Identify which cell holds the provided text, then report its [x, y] central coordinate. 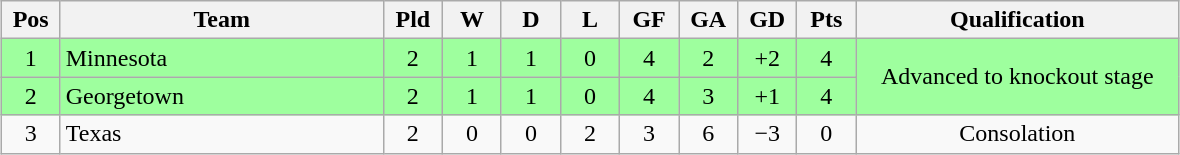
+1 [768, 96]
Minnesota [222, 58]
−3 [768, 134]
W [472, 20]
GD [768, 20]
L [590, 20]
Pts [826, 20]
Consolation [1018, 134]
Pld [412, 20]
Georgetown [222, 96]
Team [222, 20]
D [530, 20]
Advanced to knockout stage [1018, 77]
Qualification [1018, 20]
Pos [30, 20]
+2 [768, 58]
GA [708, 20]
6 [708, 134]
GF [650, 20]
Texas [222, 134]
